Locate the cell with the specified text and output its (X, Y) center coordinate. 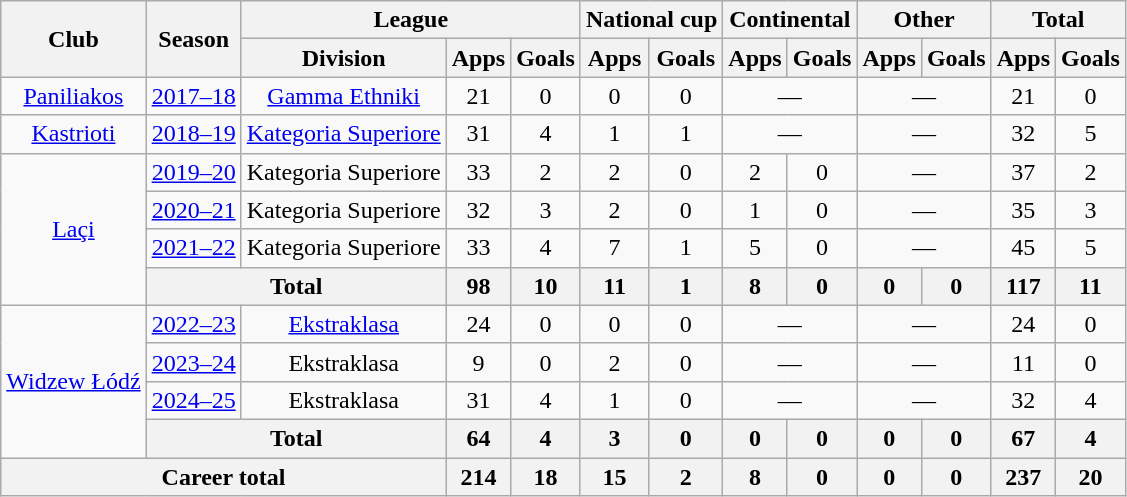
9 (478, 362)
237 (1023, 477)
League (410, 20)
98 (478, 286)
7 (614, 248)
2020–21 (194, 210)
Continental (790, 20)
2024–25 (194, 400)
Widzew Łódź (74, 381)
Division (344, 58)
64 (478, 438)
20 (1091, 477)
10 (546, 286)
18 (546, 477)
37 (1023, 172)
45 (1023, 248)
Kastrioti (74, 134)
Gamma Ethniki (344, 96)
Other (924, 20)
Laçi (74, 229)
67 (1023, 438)
2023–24 (194, 362)
214 (478, 477)
2018–19 (194, 134)
National cup (651, 20)
Season (194, 39)
2019–20 (194, 172)
Career total (224, 477)
2022–23 (194, 324)
2021–22 (194, 248)
Club (74, 39)
2017–18 (194, 96)
15 (614, 477)
117 (1023, 286)
35 (1023, 210)
Paniliakos (74, 96)
